Identify which cell holds the provided text, then report its (X, Y) central coordinate. 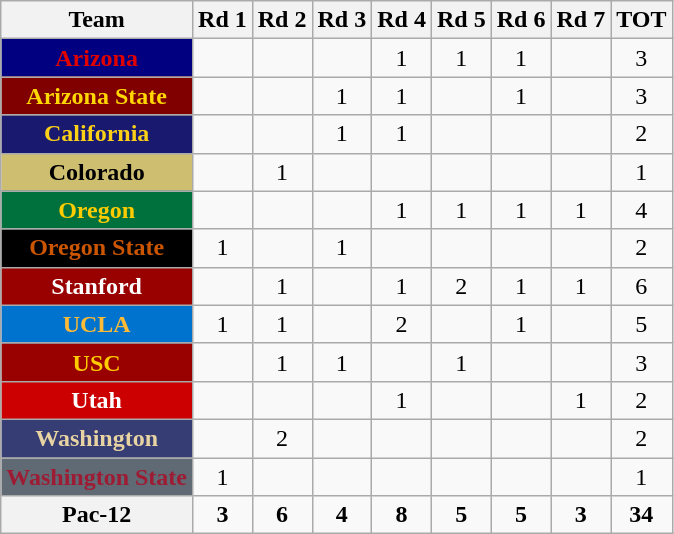
USC (97, 362)
California (97, 134)
Rd 6 (521, 20)
TOT (642, 20)
Pac-12 (97, 515)
Arizona State (97, 96)
Utah (97, 400)
Rd 5 (461, 20)
8 (402, 515)
Rd 2 (282, 20)
34 (642, 515)
Arizona (97, 58)
Colorado (97, 172)
Stanford (97, 286)
Washington State (97, 477)
Oregon State (97, 248)
Team (97, 20)
Oregon (97, 210)
UCLA (97, 324)
Rd 3 (342, 20)
Rd 7 (581, 20)
Rd 1 (223, 20)
Rd 4 (402, 20)
Washington (97, 438)
